Capture the cell that displays the provided text and extract its (X, Y) central coordinate. 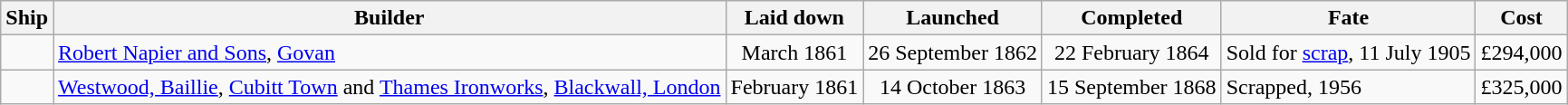
Completed (1131, 18)
Robert Napier and Sons, Govan (390, 52)
26 September 1862 (953, 52)
March 1861 (794, 52)
Laid down (794, 18)
Scrapped, 1956 (1348, 87)
£294,000 (1522, 52)
Cost (1522, 18)
15 September 1868 (1131, 87)
Ship (27, 18)
Westwood, Baillie, Cubitt Town and Thames Ironworks, Blackwall, London (390, 87)
14 October 1863 (953, 87)
22 February 1864 (1131, 52)
Fate (1348, 18)
Launched (953, 18)
£325,000 (1522, 87)
Sold for scrap, 11 July 1905 (1348, 52)
February 1861 (794, 87)
Builder (390, 18)
